Return [X, Y] of the center of cell containing provided text 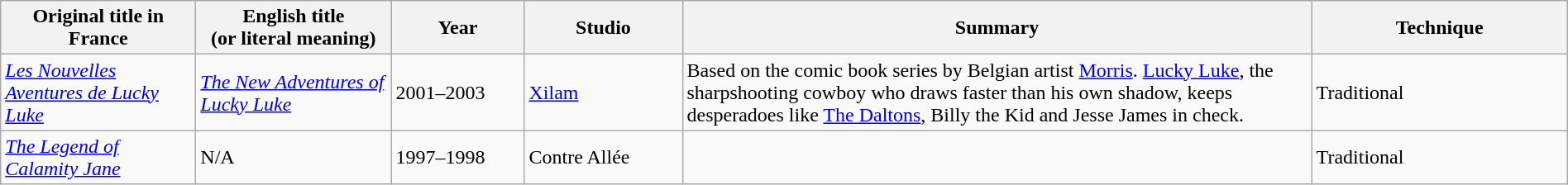
2001–2003 [458, 92]
Les Nouvelles Aventures de Lucky Luke [98, 92]
Technique [1439, 28]
Summary [997, 28]
The Legend of Calamity Jane [98, 157]
N/A [294, 157]
English title(or literal meaning) [294, 28]
Year [458, 28]
Original title in France [98, 28]
Xilam [604, 92]
Contre Allée [604, 157]
The New Adventures of Lucky Luke [294, 92]
Studio [604, 28]
1997–1998 [458, 157]
